Scan for the cell matching the given text and deliver its [x, y] coordinate at center. 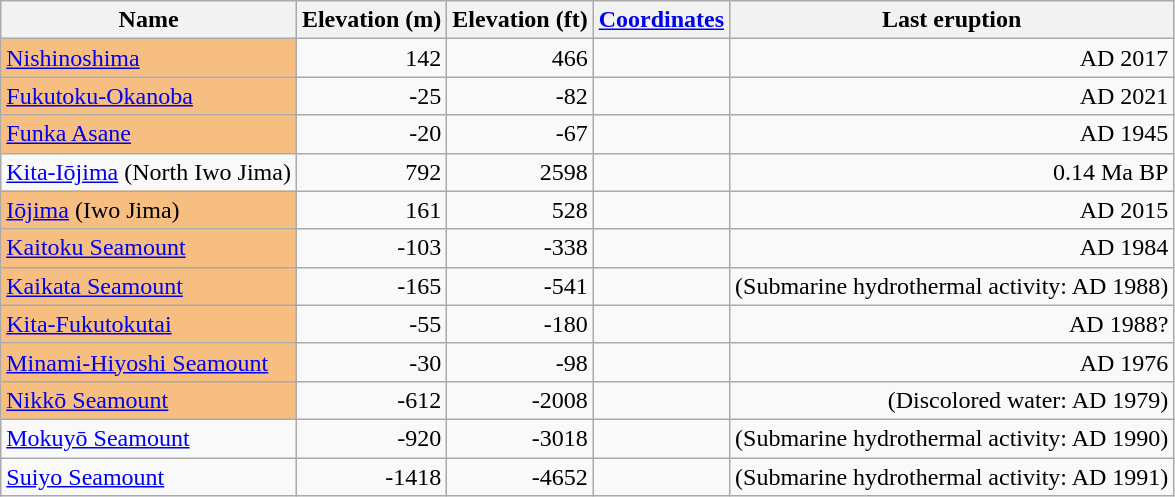
Coordinates [661, 20]
142 [371, 58]
-3018 [520, 438]
Kaikata Seamount [149, 286]
AD 1984 [952, 248]
-4652 [520, 477]
Kita-Fukutokutai [149, 324]
-165 [371, 286]
-612 [371, 400]
Nishinoshima [149, 58]
AD 2017 [952, 58]
-338 [520, 248]
AD 1945 [952, 134]
-98 [520, 362]
(Submarine hydrothermal activity: AD 1991) [952, 477]
AD 1976 [952, 362]
-82 [520, 96]
Elevation (ft) [520, 20]
Kita-Iōjima (North Iwo Jima) [149, 172]
-2008 [520, 400]
AD 2021 [952, 96]
Iōjima (Iwo Jima) [149, 210]
466 [520, 58]
-30 [371, 362]
AD 2015 [952, 210]
Last eruption [952, 20]
Mokuyō Seamount [149, 438]
-1418 [371, 477]
Fukutoku-Okanoba [149, 96]
161 [371, 210]
-25 [371, 96]
-103 [371, 248]
Suiyo Seamount [149, 477]
Name [149, 20]
2598 [520, 172]
-180 [520, 324]
(Discolored water: AD 1979) [952, 400]
-920 [371, 438]
528 [520, 210]
0.14 Ma BP [952, 172]
792 [371, 172]
-20 [371, 134]
-67 [520, 134]
(Submarine hydrothermal activity: AD 1988) [952, 286]
Nikkō Seamount [149, 400]
Funka Asane [149, 134]
Elevation (m) [371, 20]
Kaitoku Seamount [149, 248]
(Submarine hydrothermal activity: AD 1990) [952, 438]
-541 [520, 286]
-55 [371, 324]
Minami-Hiyoshi Seamount [149, 362]
AD 1988? [952, 324]
